Return the [X, Y] coordinate for the center point of the cell that contains the specified text.  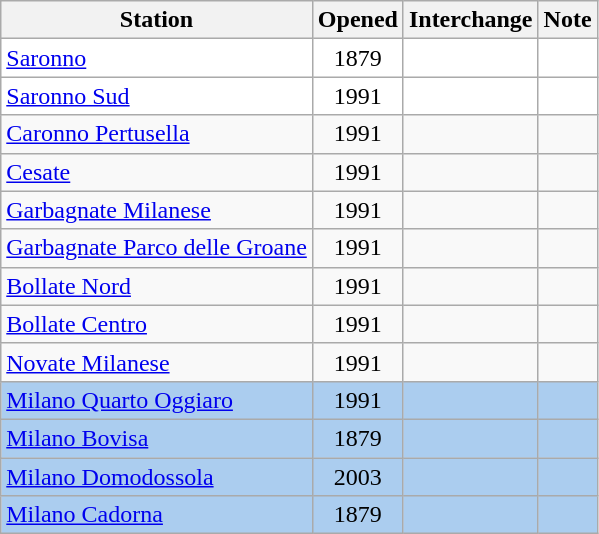
2003 [358, 477]
Opened [358, 20]
Station [157, 20]
Caronno Pertusella [157, 134]
Note [568, 20]
Garbagnate Parco delle Groane [157, 248]
Saronno [157, 58]
Interchange [470, 20]
Milano Cadorna [157, 515]
Milano Quarto Oggiaro [157, 400]
Milano Domodossola [157, 477]
Novate Milanese [157, 362]
Saronno Sud [157, 96]
Garbagnate Milanese [157, 210]
Bollate Nord [157, 286]
Bollate Centro [157, 324]
Milano Bovisa [157, 438]
Cesate [157, 172]
